Extract the (X, Y) coordinate from the center of the cell holding the provided text.  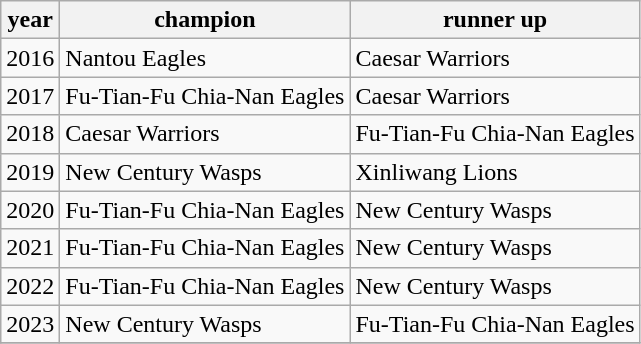
2020 (30, 210)
Nantou Eagles (205, 58)
2019 (30, 172)
year (30, 20)
2021 (30, 248)
2018 (30, 134)
runner up (495, 20)
2022 (30, 286)
Xinliwang Lions (495, 172)
2017 (30, 96)
champion (205, 20)
2023 (30, 324)
2016 (30, 58)
